Determine the [x, y] coordinate at the center of the cell enclosing the given text.  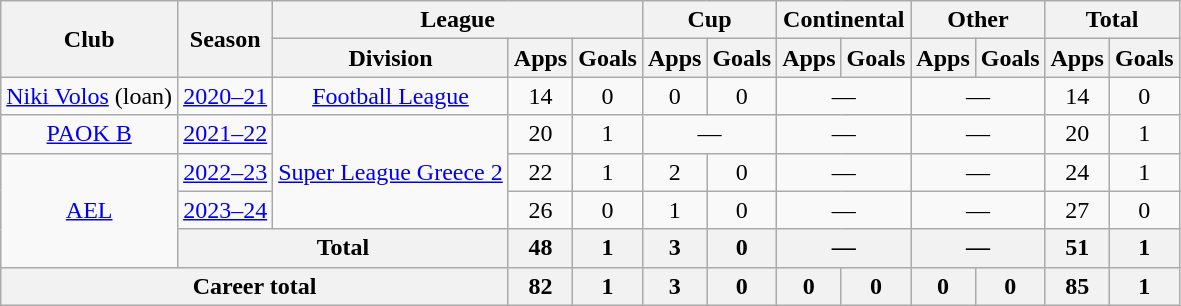
Football League [391, 96]
Club [90, 39]
Super League Greece 2 [391, 172]
2021–22 [226, 134]
48 [540, 248]
82 [540, 286]
Continental [844, 20]
2022–23 [226, 172]
85 [1077, 286]
Other [978, 20]
2 [674, 172]
Season [226, 39]
AEL [90, 210]
24 [1077, 172]
Division [391, 58]
26 [540, 210]
2020–21 [226, 96]
Niki Volos (loan) [90, 96]
22 [540, 172]
PAOK B [90, 134]
Career total [255, 286]
27 [1077, 210]
Cup [709, 20]
League [458, 20]
51 [1077, 248]
2023–24 [226, 210]
